Find where the given text appears and provide that cell's center as (x, y) coordinate. 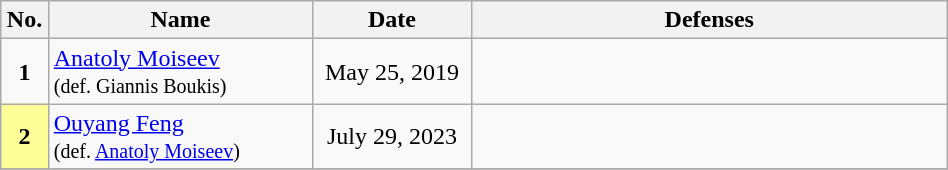
Defenses (709, 20)
May 25, 2019 (392, 72)
2 (25, 136)
Ouyang Feng (def. Anatoly Moiseev) (180, 136)
Date (392, 20)
1 (25, 72)
No. (25, 20)
Anatoly Moiseev (def. Giannis Boukis) (180, 72)
July 29, 2023 (392, 136)
Name (180, 20)
